Identify which cell holds the provided text, then report its (X, Y) central coordinate. 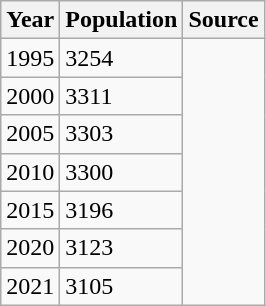
3105 (122, 286)
Year (30, 20)
3300 (122, 172)
Source (224, 20)
2010 (30, 172)
2000 (30, 96)
2020 (30, 248)
1995 (30, 58)
3311 (122, 96)
2005 (30, 134)
3254 (122, 58)
3303 (122, 134)
2015 (30, 210)
2021 (30, 286)
Population (122, 20)
3123 (122, 248)
3196 (122, 210)
